Return the (X, Y) coordinate for the center point of the cell that contains the specified text.  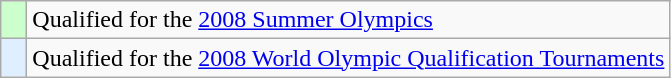
Qualified for the 2008 World Olympic Qualification Tournaments (348, 58)
Qualified for the 2008 Summer Olympics (348, 20)
